Scan for the cell matching the given text and deliver its [x, y] coordinate at center. 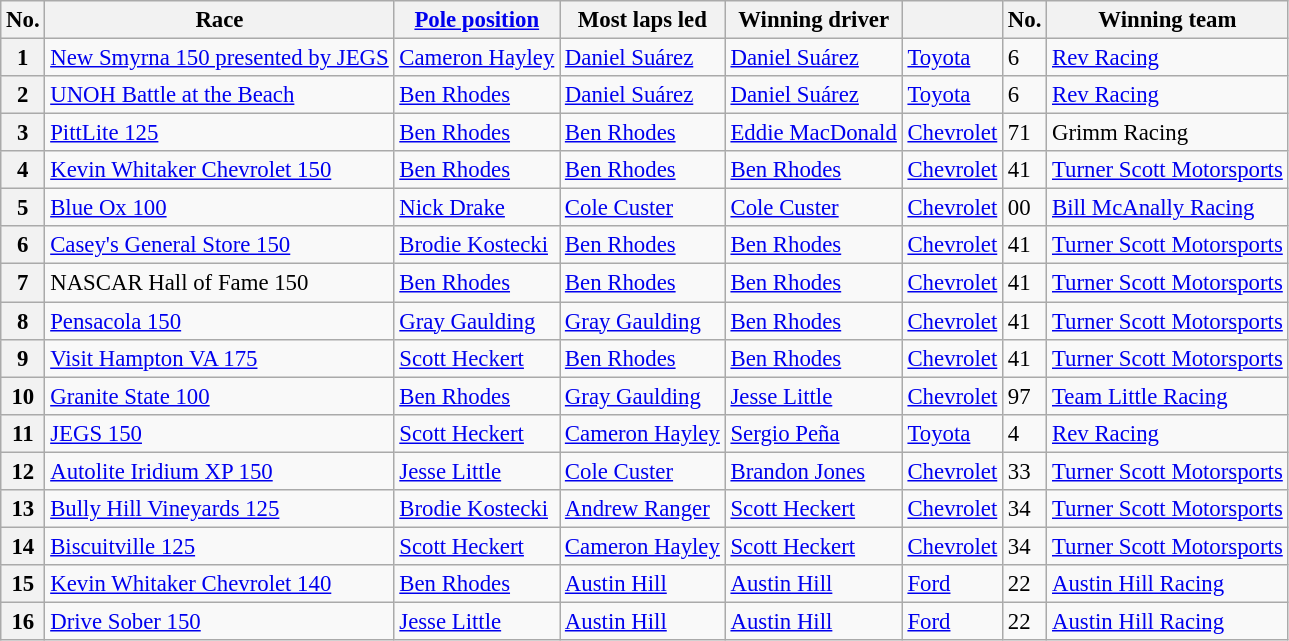
5 [23, 208]
Winning driver [814, 20]
Kevin Whitaker Chevrolet 150 [220, 170]
Andrew Ranger [643, 509]
7 [23, 283]
Bill McAnally Racing [1168, 208]
Visit Hampton VA 175 [220, 358]
Blue Ox 100 [220, 208]
Race [220, 20]
Winning team [1168, 20]
1 [23, 58]
Team Little Racing [1168, 396]
Pole position [477, 20]
Pensacola 150 [220, 321]
00 [1025, 208]
Brandon Jones [814, 471]
Autolite Iridium XP 150 [220, 471]
Sergio Peña [814, 433]
Drive Sober 150 [220, 621]
Grimm Racing [1168, 133]
10 [23, 396]
JEGS 150 [220, 433]
9 [23, 358]
12 [23, 471]
15 [23, 584]
97 [1025, 396]
UNOH Battle at the Beach [220, 95]
33 [1025, 471]
NASCAR Hall of Fame 150 [220, 283]
Most laps led [643, 20]
11 [23, 433]
13 [23, 509]
16 [23, 621]
Casey's General Store 150 [220, 245]
Nick Drake [477, 208]
14 [23, 546]
PittLite 125 [220, 133]
8 [23, 321]
Eddie MacDonald [814, 133]
Biscuitville 125 [220, 546]
2 [23, 95]
3 [23, 133]
Kevin Whitaker Chevrolet 140 [220, 584]
Granite State 100 [220, 396]
71 [1025, 133]
Bully Hill Vineyards 125 [220, 509]
New Smyrna 150 presented by JEGS [220, 58]
